Determine the [X, Y] coordinate at the center of the cell enclosing the given text.  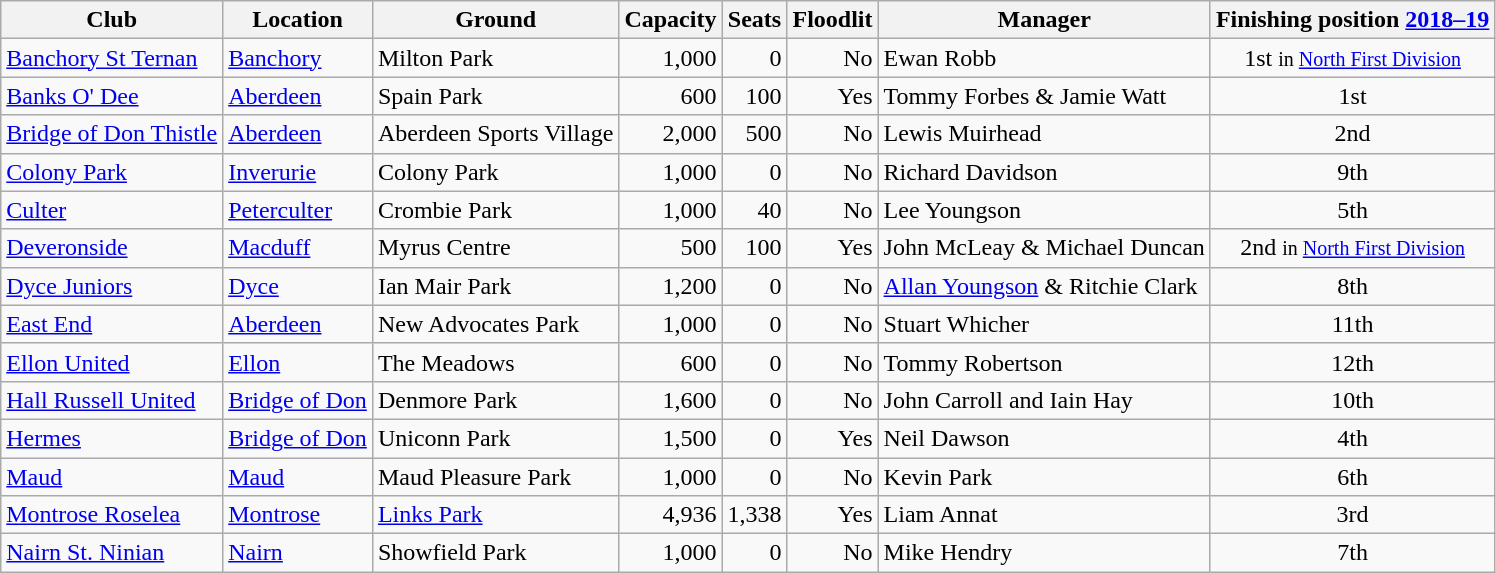
3rd [1352, 515]
Manager [1044, 20]
Dyce Juniors [112, 286]
Capacity [670, 20]
Showfield Park [495, 553]
1,200 [670, 286]
6th [1352, 477]
Montrose [298, 515]
10th [1352, 400]
1,600 [670, 400]
Club [112, 20]
John Carroll and Iain Hay [1044, 400]
Hall Russell United [112, 400]
12th [1352, 362]
Nairn St. Ninian [112, 553]
Banchory [298, 58]
Spain Park [495, 96]
Hermes [112, 438]
1st [1352, 96]
Stuart Whicher [1044, 324]
Crombie Park [495, 210]
Lewis Muirhead [1044, 134]
Ellon [298, 362]
Milton Park [495, 58]
8th [1352, 286]
Ewan Robb [1044, 58]
Tommy Robertson [1044, 362]
4th [1352, 438]
Peterculter [298, 210]
Lee Youngson [1044, 210]
1st in North First Division [1352, 58]
1,500 [670, 438]
Banchory St Ternan [112, 58]
Aberdeen Sports Village [495, 134]
Finishing position 2018–19 [1352, 20]
11th [1352, 324]
2,000 [670, 134]
Allan Youngson & Ritchie Clark [1044, 286]
5th [1352, 210]
Maud Pleasure Park [495, 477]
John McLeay & Michael Duncan [1044, 248]
Neil Dawson [1044, 438]
Ian Mair Park [495, 286]
Myrus Centre [495, 248]
Denmore Park [495, 400]
40 [754, 210]
Liam Annat [1044, 515]
Uniconn Park [495, 438]
Deveronside [112, 248]
Tommy Forbes & Jamie Watt [1044, 96]
Banks O' Dee [112, 96]
Floodlit [832, 20]
Seats [754, 20]
New Advocates Park [495, 324]
Kevin Park [1044, 477]
Ground [495, 20]
Richard Davidson [1044, 172]
Macduff [298, 248]
Location [298, 20]
Ellon United [112, 362]
7th [1352, 553]
Montrose Roselea [112, 515]
1,338 [754, 515]
4,936 [670, 515]
9th [1352, 172]
Mike Hendry [1044, 553]
2nd in North First Division [1352, 248]
The Meadows [495, 362]
2nd [1352, 134]
Nairn [298, 553]
Culter [112, 210]
Bridge of Don Thistle [112, 134]
Links Park [495, 515]
East End [112, 324]
Inverurie [298, 172]
Dyce [298, 286]
